Detect which cell encompasses the target text, then output its (x, y) center coordinate. 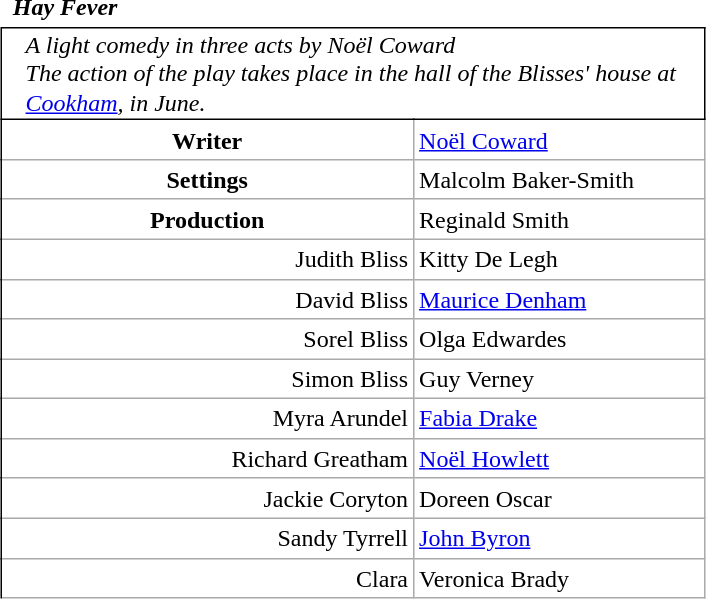
David Bliss (208, 299)
Settings (208, 180)
Sorel Bliss (208, 339)
Judith Bliss (208, 259)
Guy Verney (560, 379)
Veronica Brady (560, 578)
Maurice Denham (560, 299)
Fabia Drake (560, 419)
Doreen Oscar (560, 498)
Noël Howlett (560, 458)
Malcolm Baker-Smith (560, 180)
Olga Edwardes (560, 339)
Sandy Tyrrell (208, 538)
Production (208, 219)
John Byron (560, 538)
Kitty De Legh (560, 259)
Writer (208, 140)
Clara (208, 578)
A light comedy in three acts by Noël CowardThe action of the play takes place in the hall of the Blisses' house at Cookham, in June. (353, 74)
Reginald Smith (560, 219)
Myra Arundel (208, 419)
Richard Greatham (208, 458)
Noël Coward (560, 140)
Simon Bliss (208, 379)
Jackie Coryton (208, 498)
